Capture the cell that displays the provided text and extract its [X, Y] central coordinate. 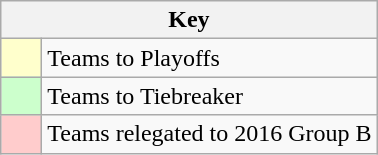
Teams relegated to 2016 Group B [210, 134]
Teams to Playoffs [210, 58]
Key [189, 20]
Teams to Tiebreaker [210, 96]
